Return (x, y) of the center of cell containing provided text 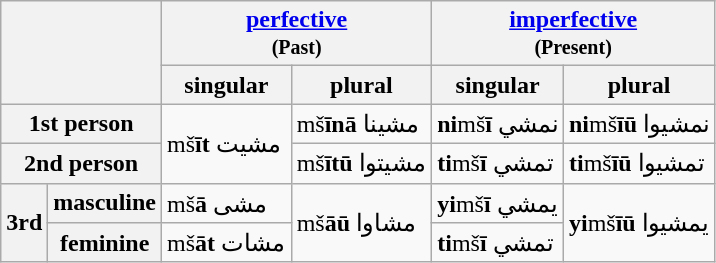
mšīnā مشينا (362, 124)
nimšīū نمشيوا (638, 124)
mšītū مشيتوا (362, 163)
3rd (24, 222)
mšāt مشات (227, 243)
mšīt مشيت (227, 144)
1st person (82, 124)
perfective(Past) (297, 34)
timšīū تمشيوا (638, 163)
mšā مشى (227, 203)
masculine (105, 203)
feminine (105, 243)
nimšī نمشي (498, 124)
yimšīū يمشيوا (638, 222)
mšāū مشاوا (362, 222)
imperfective(Present) (574, 34)
yimšī يمشي (498, 203)
2nd person (82, 163)
